For the text-containing cell, return its midpoint in (X, Y) coordinate format. 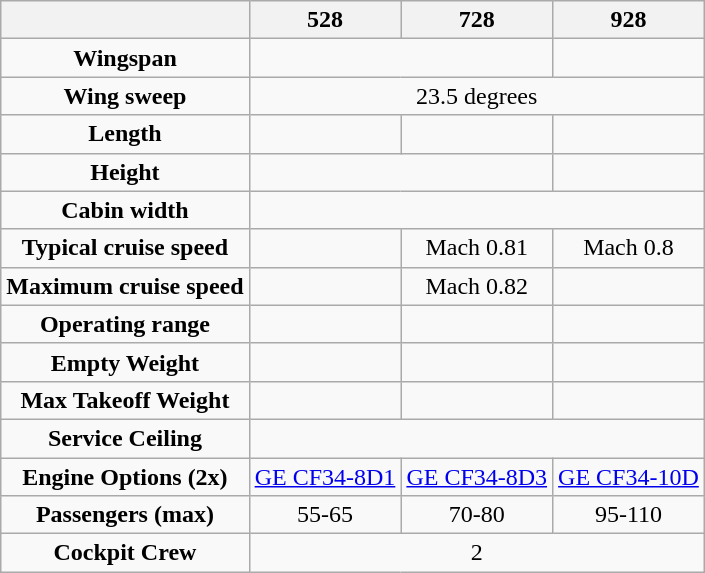
Max Takeoff Weight (125, 400)
Mach 0.8 (629, 248)
Cockpit Crew (125, 553)
Wing sweep (125, 96)
Mach 0.81 (477, 248)
Passengers (max) (125, 515)
Cabin width (125, 210)
Empty Weight (125, 362)
Maximum cruise speed (125, 286)
728 (477, 20)
Height (125, 172)
23.5 degrees (476, 96)
55-65 (325, 515)
Engine Options (2x) (125, 477)
Wingspan (125, 58)
95-110 (629, 515)
GE CF34-10D (629, 477)
528 (325, 20)
Service Ceiling (125, 438)
Typical cruise speed (125, 248)
Length (125, 134)
GE CF34-8D1 (325, 477)
Operating range (125, 324)
928 (629, 20)
GE CF34-8D3 (477, 477)
Mach 0.82 (477, 286)
2 (476, 553)
70-80 (477, 515)
